Determine the (X, Y) coordinate at the center of the cell enclosing the given text.  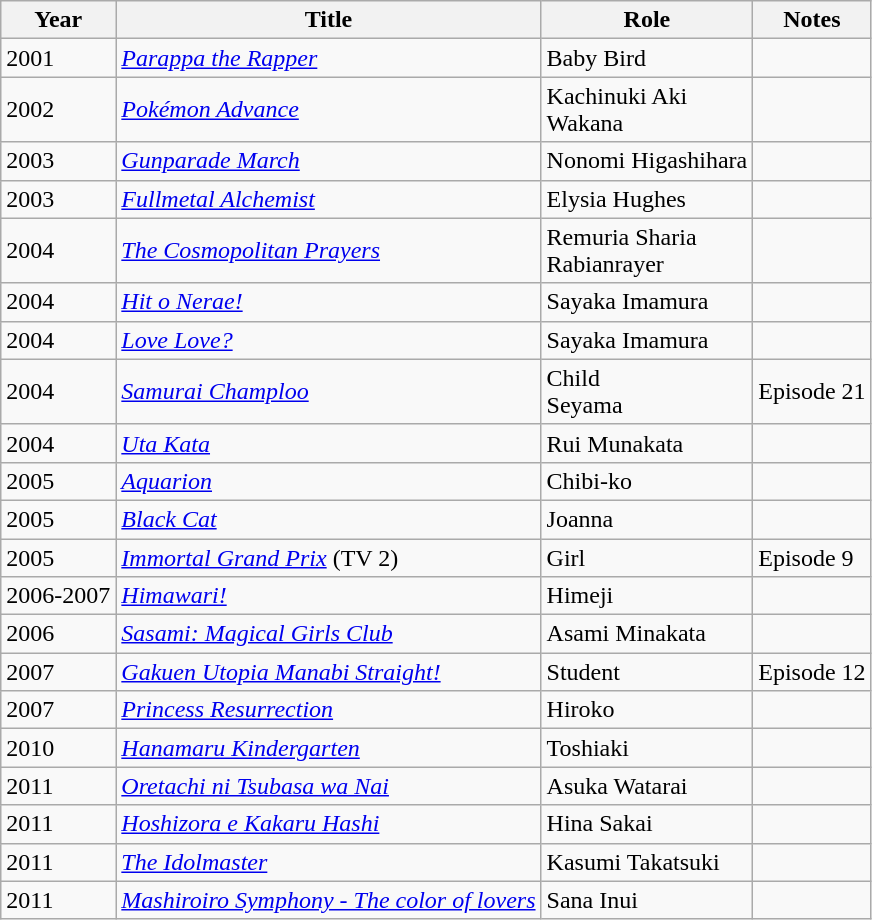
2002 (58, 110)
Hina Sakai (647, 824)
Remuria ShariaRabianrayer (647, 250)
Baby Bird (647, 58)
Role (647, 20)
Gakuen Utopia Manabi Straight! (328, 672)
Asuka Watarai (647, 786)
Hiroko (647, 710)
Princess Resurrection (328, 710)
Kasumi Takatsuki (647, 862)
2010 (58, 748)
Gunparade March (328, 161)
2001 (58, 58)
The Cosmopolitan Prayers (328, 250)
2006 (58, 634)
Immortal Grand Prix (TV 2) (328, 557)
Episode 12 (812, 672)
The Idolmaster (328, 862)
Student (647, 672)
Himeji (647, 596)
ChildSeyama (647, 392)
Oretachi ni Tsubasa wa Nai (328, 786)
Episode 9 (812, 557)
Rui Munakata (647, 443)
Sasami: Magical Girls Club (328, 634)
Black Cat (328, 519)
Toshiaki (647, 748)
Episode 21 (812, 392)
Hoshizora e Kakaru Hashi (328, 824)
Himawari! (328, 596)
Joanna (647, 519)
Mashiroiro Symphony - The color of lovers (328, 900)
Hanamaru Kindergarten (328, 748)
Title (328, 20)
Girl (647, 557)
Fullmetal Alchemist (328, 199)
Nonomi Higashihara (647, 161)
Love Love? (328, 340)
2006-2007 (58, 596)
Pokémon Advance (328, 110)
Chibi-ko (647, 481)
Samurai Champloo (328, 392)
Aquarion (328, 481)
Asami Minakata (647, 634)
Elysia Hughes (647, 199)
Hit o Nerae! (328, 302)
Year (58, 20)
Uta Kata (328, 443)
Notes (812, 20)
Kachinuki AkiWakana (647, 110)
Parappa the Rapper (328, 58)
Sana Inui (647, 900)
